Return the [x, y] coordinate for the center point of the cell that contains the specified text.  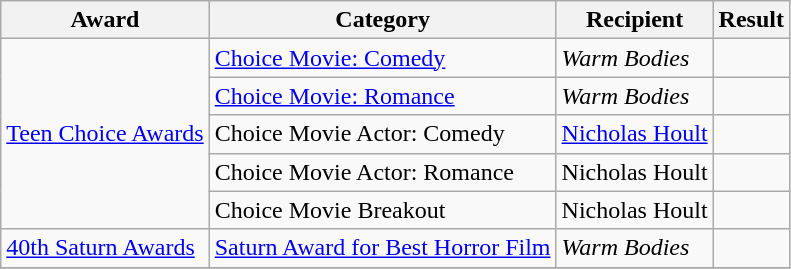
Recipient [634, 20]
Choice Movie Breakout [382, 210]
Choice Movie Actor: Romance [382, 172]
Teen Choice Awards [105, 134]
Award [105, 20]
Choice Movie: Romance [382, 96]
Result [751, 20]
Category [382, 20]
40th Saturn Awards [105, 248]
Choice Movie: Comedy [382, 58]
Saturn Award for Best Horror Film [382, 248]
Choice Movie Actor: Comedy [382, 134]
